Determine the [x, y] coordinate at the center of the cell enclosing the given text.  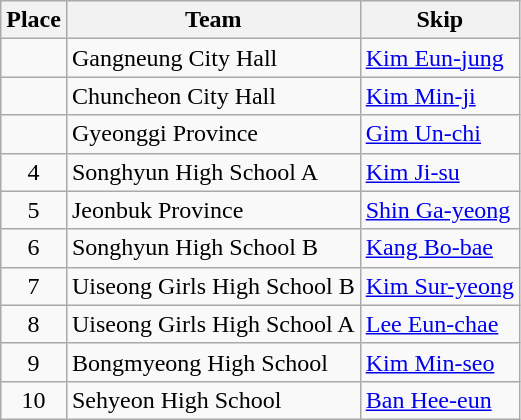
7 [34, 286]
5 [34, 210]
Kim Ji-su [440, 172]
Kim Min-ji [440, 96]
Songhyun High School A [213, 172]
Gangneung City Hall [213, 58]
Team [213, 20]
Uiseong Girls High School A [213, 324]
Gyeonggi Province [213, 134]
9 [34, 362]
Jeonbuk Province [213, 210]
Kim Sur-yeong [440, 286]
Songhyun High School B [213, 248]
4 [34, 172]
Uiseong Girls High School B [213, 286]
Ban Hee-eun [440, 400]
Gim Un-chi [440, 134]
Chuncheon City Hall [213, 96]
8 [34, 324]
Bongmyeong High School [213, 362]
Sehyeon High School [213, 400]
Lee Eun-chae [440, 324]
Kang Bo-bae [440, 248]
Skip [440, 20]
Kim Eun-jung [440, 58]
6 [34, 248]
Kim Min-seo [440, 362]
Shin Ga-yeong [440, 210]
Place [34, 20]
10 [34, 400]
